Locate the cell with the specified text and output its [x, y] center coordinate. 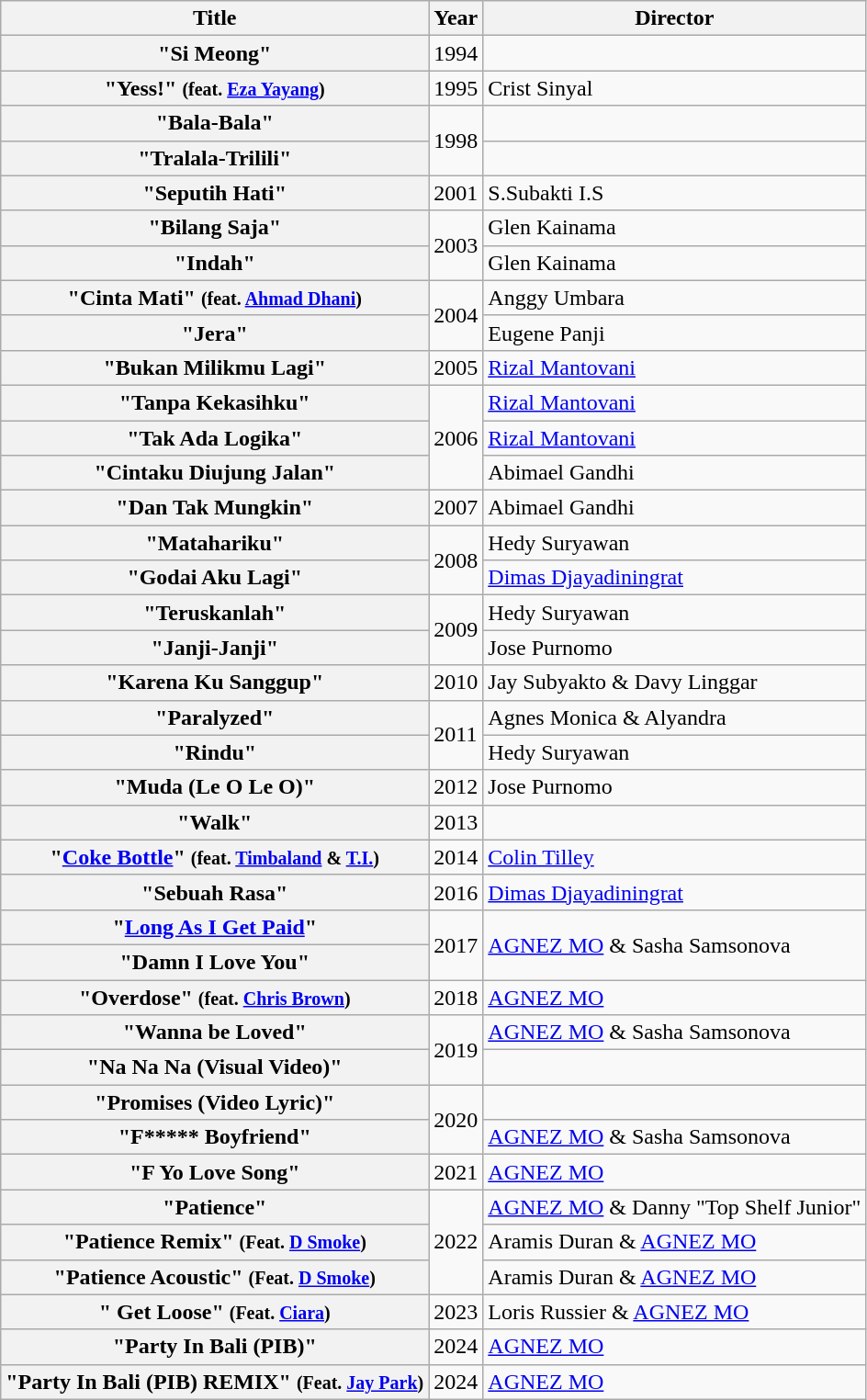
2018 [456, 997]
2007 [456, 508]
Loris Russier & AGNEZ MO [674, 1312]
"Rindu" [215, 752]
2010 [456, 683]
"Tak Ada Logika" [215, 438]
"Patience Remix" (Feat. D Smoke) [215, 1242]
"Party In Bali (PIB) REMIX" (Feat. Jay Park) [215, 1382]
" Get Loose" (Feat. Ciara) [215, 1312]
2017 [456, 944]
"Overdose" (feat. Chris Brown) [215, 997]
2005 [456, 367]
Year [456, 18]
1994 [456, 53]
"Patience" [215, 1207]
2008 [456, 560]
"Yess!" (feat. Eza Yayang) [215, 88]
"Janji-Janji" [215, 648]
"Bukan Milikmu Lagi" [215, 367]
2020 [456, 1120]
"Indah" [215, 263]
2011 [456, 735]
"Bala-Bala" [215, 123]
Colin Tilley [674, 857]
2014 [456, 857]
2021 [456, 1172]
"F Yo Love Song" [215, 1172]
2004 [456, 315]
AGNEZ MO & Danny "Top Shelf Junior" [674, 1207]
"Cinta Mati" (feat. Ahmad Dhani) [215, 298]
Crist Sinyal [674, 88]
"Paralyzed" [215, 717]
Anggy Umbara [674, 298]
"Long As I Get Paid" [215, 927]
Jay Subyakto & Davy Linggar [674, 683]
S.Subakti I.S [674, 193]
"Tralala-Trilili" [215, 158]
"Si Meong" [215, 53]
2012 [456, 787]
2013 [456, 822]
"Godai Aku Lagi" [215, 578]
2006 [456, 437]
"Jera" [215, 333]
2022 [456, 1242]
2019 [456, 1050]
"Damn I Love You" [215, 962]
2023 [456, 1312]
"Party In Bali (PIB)" [215, 1347]
1995 [456, 88]
"Tanpa Kekasihku" [215, 402]
2016 [456, 892]
1998 [456, 141]
"Coke Bottle" (feat. Timbaland & T.I.) [215, 857]
"Teruskanlah" [215, 613]
Title [215, 18]
"Karena Ku Sanggup" [215, 683]
"Promises (Video Lyric)" [215, 1102]
"Sebuah Rasa" [215, 892]
Director [674, 18]
"Muda (Le O Le O)" [215, 787]
"Patience Acoustic" (Feat. D Smoke) [215, 1277]
2003 [456, 245]
Agnes Monica & Alyandra [674, 717]
"Wanna be Loved" [215, 1033]
"F***** Boyfriend" [215, 1137]
"Na Na Na (Visual Video)" [215, 1067]
2001 [456, 193]
"Dan Tak Mungkin" [215, 508]
2009 [456, 630]
"Matahariku" [215, 543]
"Walk" [215, 822]
"Cintaku Diujung Jalan" [215, 473]
"Seputih Hati" [215, 193]
Eugene Panji [674, 333]
"Bilang Saja" [215, 228]
